Identify which cell holds the provided text, then report its (x, y) central coordinate. 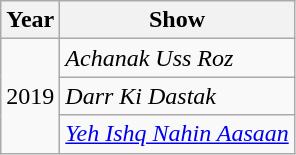
Yeh Ishq Nahin Aasaan (177, 134)
Show (177, 20)
Darr Ki Dastak (177, 96)
Year (30, 20)
Achanak Uss Roz (177, 58)
2019 (30, 96)
